For the text-containing cell, return its midpoint in [X, Y] coordinate format. 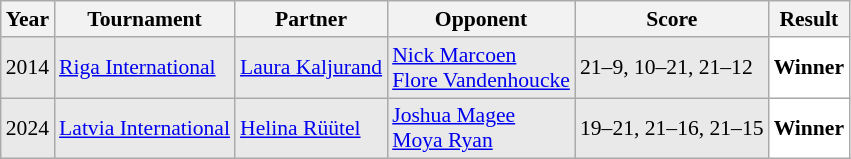
Year [28, 19]
Partner [311, 19]
2014 [28, 68]
19–21, 21–16, 21–15 [672, 128]
Nick Marcoen Flore Vandenhoucke [481, 68]
2024 [28, 128]
Tournament [144, 19]
Joshua Magee Moya Ryan [481, 128]
Riga International [144, 68]
Opponent [481, 19]
Latvia International [144, 128]
Laura Kaljurand [311, 68]
Result [810, 19]
21–9, 10–21, 21–12 [672, 68]
Helina Rüütel [311, 128]
Score [672, 19]
